Scan for the cell matching the given text and deliver its (X, Y) coordinate at center. 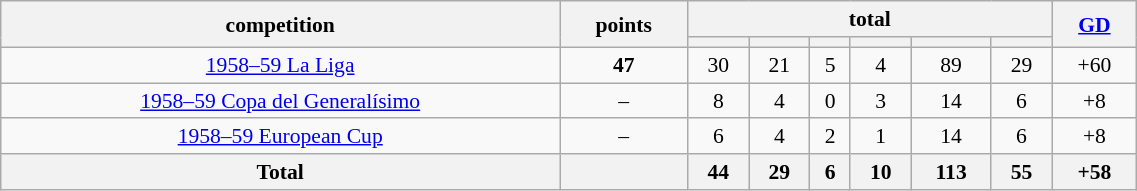
10 (880, 172)
5 (830, 65)
55 (1022, 172)
44 (718, 172)
1958–59 European Cup (280, 136)
21 (780, 65)
1 (880, 136)
1958–59 Copa del Generalísimo (280, 101)
89 (951, 65)
+58 (1094, 172)
+60 (1094, 65)
GD (1094, 24)
Total (280, 172)
2 (830, 136)
47 (624, 65)
113 (951, 172)
0 (830, 101)
points (624, 24)
competition (280, 24)
30 (718, 65)
3 (880, 101)
8 (718, 101)
1958–59 La Liga (280, 65)
total (870, 19)
